Scan for the cell matching the given text and deliver its (x, y) coordinate at center. 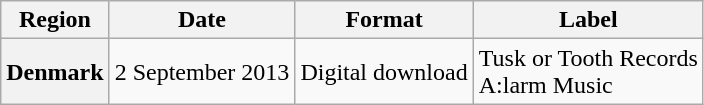
Digital download (384, 72)
Date (202, 20)
Format (384, 20)
Region (55, 20)
2 September 2013 (202, 72)
Tusk or Tooth RecordsA:larm Music (588, 72)
Denmark (55, 72)
Label (588, 20)
